Output the (x, y) coordinate of the center of the cell containing the given text.  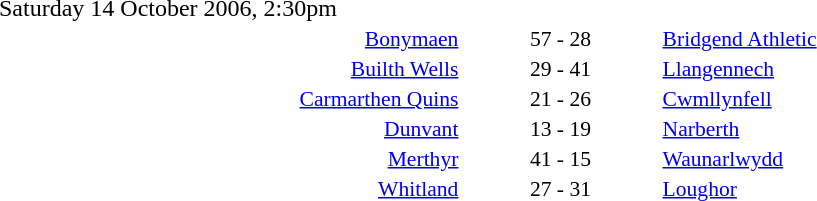
13 - 19 (560, 128)
41 - 15 (560, 158)
21 - 26 (560, 98)
57 - 28 (560, 38)
29 - 41 (560, 68)
